Search for the cell housing the specified text and yield its (X, Y) center coordinate. 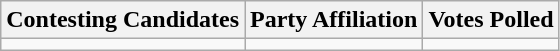
Party Affiliation (334, 20)
Votes Polled (491, 20)
Contesting Candidates (123, 20)
